Determine the [x, y] coordinate at the center of the cell enclosing the given text.  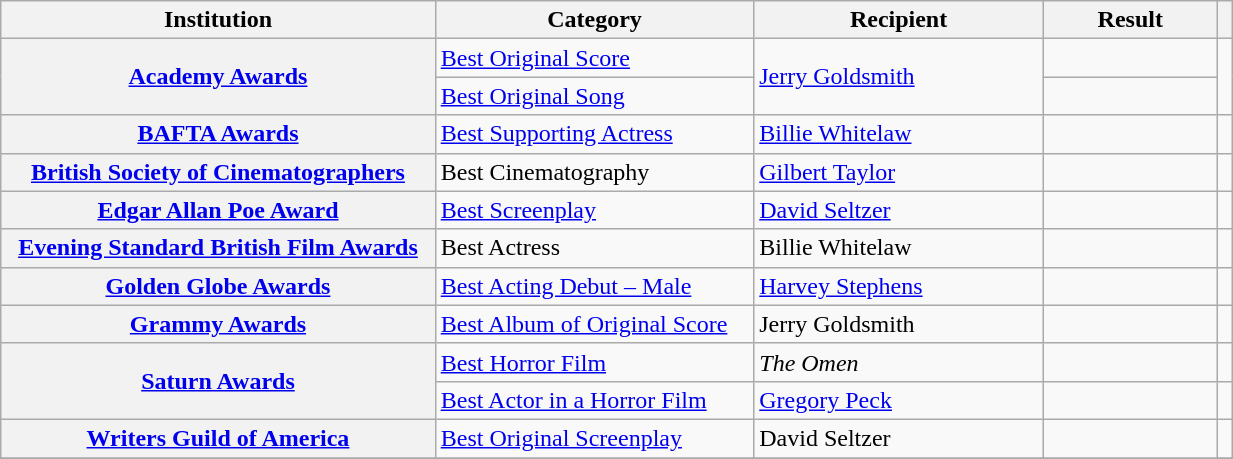
Best Original Song [594, 96]
Best Actor in a Horror Film [594, 400]
Institution [218, 20]
Academy Awards [218, 77]
Best Cinematography [594, 172]
Best Original Score [594, 58]
Best Album of Original Score [594, 324]
Best Supporting Actress [594, 134]
Result [1130, 20]
Golden Globe Awards [218, 286]
Category [594, 20]
The Omen [899, 362]
British Society of Cinematographers [218, 172]
Best Screenplay [594, 210]
BAFTA Awards [218, 134]
Best Original Screenplay [594, 438]
Gregory Peck [899, 400]
Grammy Awards [218, 324]
Recipient [899, 20]
Gilbert Taylor [899, 172]
Best Horror Film [594, 362]
Writers Guild of America [218, 438]
Harvey Stephens [899, 286]
Best Actress [594, 248]
Best Acting Debut – Male [594, 286]
Evening Standard British Film Awards [218, 248]
Edgar Allan Poe Award [218, 210]
Saturn Awards [218, 381]
